Locate the cell with the specified text and output its (x, y) center coordinate. 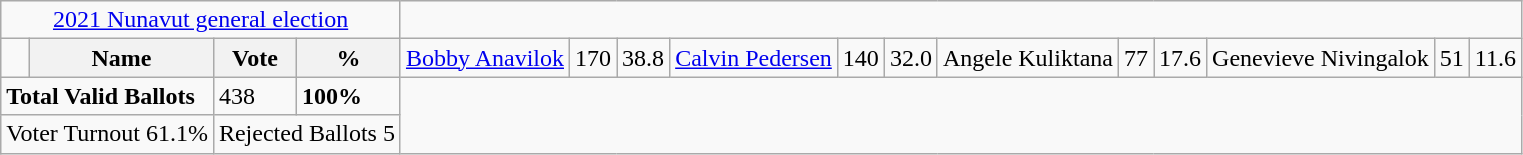
Angele Kuliktana (1028, 58)
11.6 (1495, 58)
100% (349, 96)
32.0 (910, 58)
38.8 (644, 58)
2021 Nunavut general election (201, 20)
51 (1452, 58)
438 (254, 96)
Genevieve Nivingalok (1321, 58)
Name (121, 58)
% (349, 58)
170 (594, 58)
Bobby Anavilok (484, 58)
Vote (254, 58)
17.6 (1180, 58)
77 (1136, 58)
Rejected Ballots 5 (306, 134)
Calvin Pedersen (754, 58)
140 (860, 58)
Total Valid Ballots (108, 96)
Voter Turnout 61.1% (108, 134)
